Pinpoint the cell where the given text exists, returning its (x, y) midpoint coordinate. 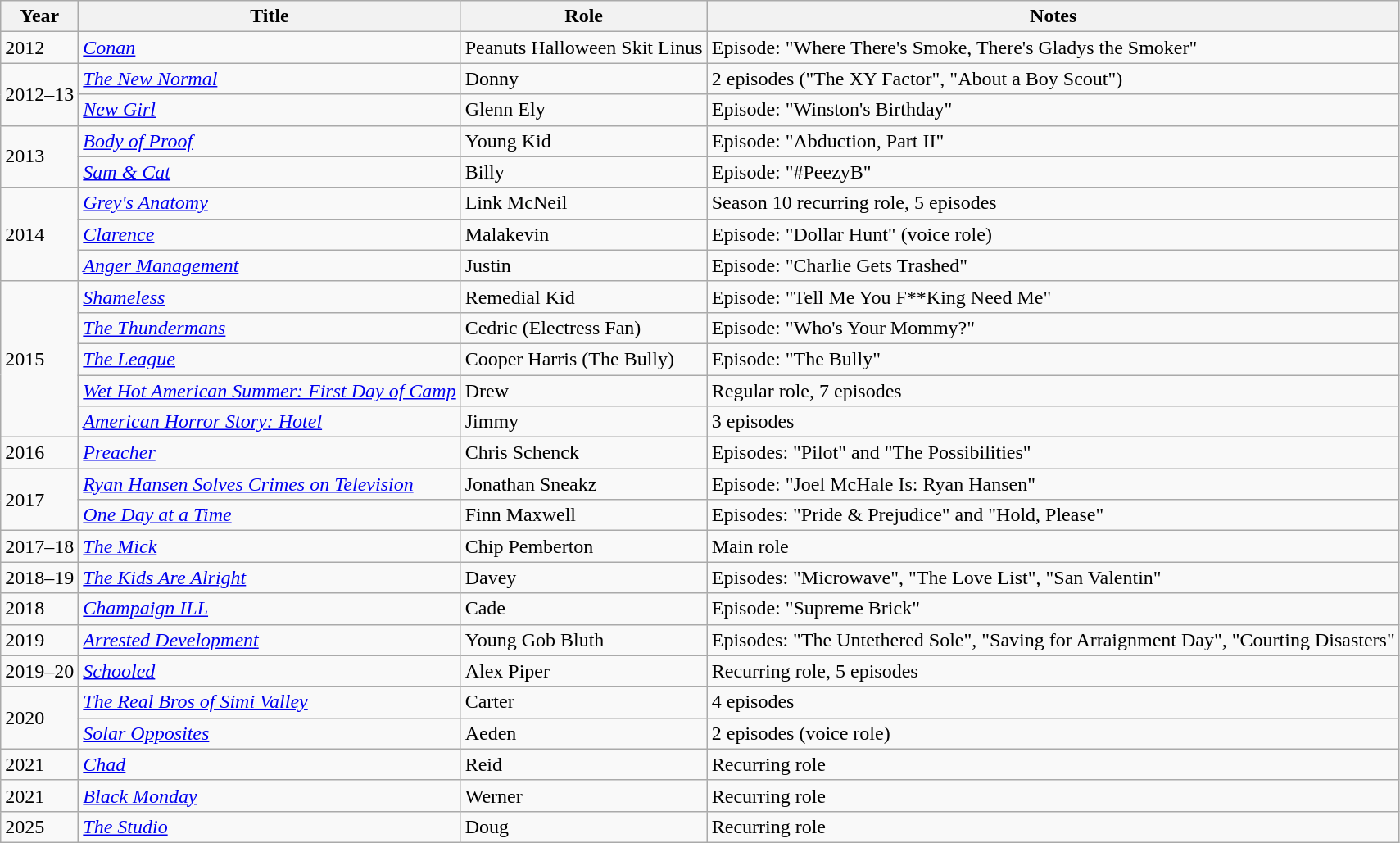
Episode: "Tell Me You F**King Need Me" (1053, 297)
Conan (270, 48)
Alex Piper (583, 671)
Finn Maxwell (583, 515)
Link McNeil (583, 203)
2018–19 (39, 578)
Billy (583, 172)
Body of Proof (270, 141)
Chip Pemberton (583, 546)
American Horror Story: Hotel (270, 422)
Reid (583, 764)
2019 (39, 640)
Sam & Cat (270, 172)
Episodes: "Microwave", "The Love List", "San Valentin" (1053, 578)
2 episodes (voice role) (1053, 733)
Young Kid (583, 141)
Episode: "#PeezyB" (1053, 172)
Regular role, 7 episodes (1053, 391)
Episodes: "Pride & Prejudice" and "Hold, Please" (1053, 515)
Donny (583, 79)
Grey's Anatomy (270, 203)
Episodes: "The Untethered Sole", "Saving for Arraignment Day", "Courting Disasters" (1053, 640)
Shameless (270, 297)
Episode: "Abduction, Part II" (1053, 141)
Davey (583, 578)
2014 (39, 234)
2016 (39, 453)
Title (270, 16)
Chad (270, 764)
Drew (583, 391)
The League (270, 359)
Justin (583, 265)
4 episodes (1053, 702)
2017–18 (39, 546)
Glenn Ely (583, 110)
Year (39, 16)
Season 10 recurring role, 5 episodes (1053, 203)
2025 (39, 827)
Episode: "Where There's Smoke, There's Gladys the Smoker" (1053, 48)
Episode: "Dollar Hunt" (voice role) (1053, 234)
2018 (39, 609)
Episode: "Supreme Brick" (1053, 609)
Cade (583, 609)
Chris Schenck (583, 453)
Black Monday (270, 795)
The Thundermans (270, 328)
Werner (583, 795)
Anger Management (270, 265)
2020 (39, 718)
3 episodes (1053, 422)
Episode: "Joel McHale Is: Ryan Hansen" (1053, 484)
2012 (39, 48)
Jonathan Sneakz (583, 484)
Solar Opposites (270, 733)
2019–20 (39, 671)
One Day at a Time (270, 515)
Episode: "Who's Your Mommy?" (1053, 328)
Episode: "Charlie Gets Trashed" (1053, 265)
Schooled (270, 671)
The New Normal (270, 79)
Ryan Hansen Solves Crimes on Television (270, 484)
The Studio (270, 827)
Recurring role, 5 episodes (1053, 671)
Cooper Harris (The Bully) (583, 359)
Champaign ILL (270, 609)
Episode: "The Bully" (1053, 359)
Malakevin (583, 234)
Main role (1053, 546)
Cedric (Electress Fan) (583, 328)
Episode: "Winston's Birthday" (1053, 110)
2013 (39, 156)
Arrested Development (270, 640)
Role (583, 16)
The Real Bros of Simi Valley (270, 702)
Doug (583, 827)
Wet Hot American Summer: First Day of Camp (270, 391)
Clarence (270, 234)
The Mick (270, 546)
Young Gob Bluth (583, 640)
Aeden (583, 733)
2015 (39, 359)
Jimmy (583, 422)
Carter (583, 702)
Peanuts Halloween Skit Linus (583, 48)
Episodes: "Pilot" and "The Possibilities" (1053, 453)
Remedial Kid (583, 297)
Preacher (270, 453)
New Girl (270, 110)
2017 (39, 500)
Notes (1053, 16)
2 episodes ("The XY Factor", "About a Boy Scout") (1053, 79)
The Kids Are Alright (270, 578)
2012–13 (39, 94)
